Capture the cell that displays the provided text and extract its [X, Y] central coordinate. 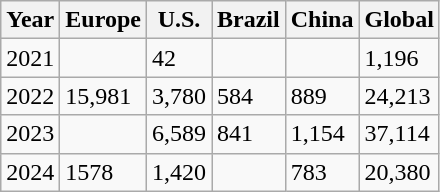
U.S. [178, 20]
Europe [104, 20]
783 [322, 172]
2024 [30, 172]
841 [249, 134]
Global [399, 20]
37,114 [399, 134]
15,981 [104, 96]
1,196 [399, 58]
24,213 [399, 96]
20,380 [399, 172]
2022 [30, 96]
1578 [104, 172]
889 [322, 96]
1,154 [322, 134]
1,420 [178, 172]
2023 [30, 134]
6,589 [178, 134]
584 [249, 96]
Brazil [249, 20]
2021 [30, 58]
China [322, 20]
42 [178, 58]
3,780 [178, 96]
Year [30, 20]
